Determine the [X, Y] coordinate at the center of the cell enclosing the given text.  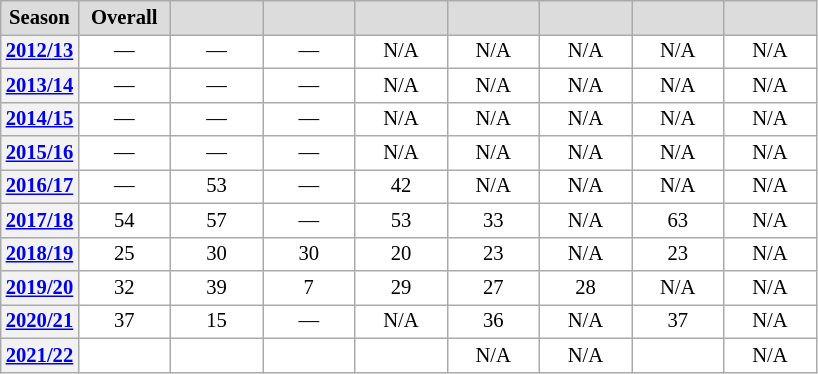
2020/21 [40, 321]
2015/16 [40, 153]
57 [216, 220]
2012/13 [40, 51]
Season [40, 17]
27 [493, 287]
2016/17 [40, 186]
63 [678, 220]
2014/15 [40, 119]
2021/22 [40, 355]
7 [309, 287]
42 [401, 186]
2019/20 [40, 287]
33 [493, 220]
25 [124, 254]
2013/14 [40, 85]
28 [585, 287]
36 [493, 321]
54 [124, 220]
32 [124, 287]
15 [216, 321]
20 [401, 254]
Overall [124, 17]
39 [216, 287]
29 [401, 287]
2018/19 [40, 254]
2017/18 [40, 220]
